Search for the cell housing the specified text and yield its [x, y] center coordinate. 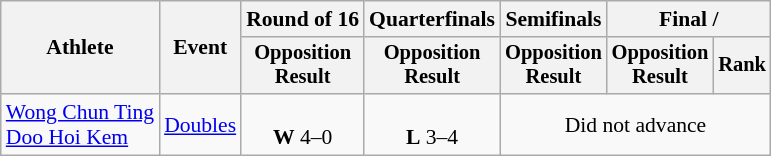
Event [200, 48]
W 4–0 [302, 124]
Semifinals [554, 19]
Round of 16 [302, 19]
Did not advance [636, 124]
Athlete [80, 48]
Quarterfinals [432, 19]
Doubles [200, 124]
Final / [689, 19]
Wong Chun TingDoo Hoi Kem [80, 124]
Rank [742, 66]
L 3–4 [432, 124]
